Capture the cell that displays the provided text and extract its (x, y) central coordinate. 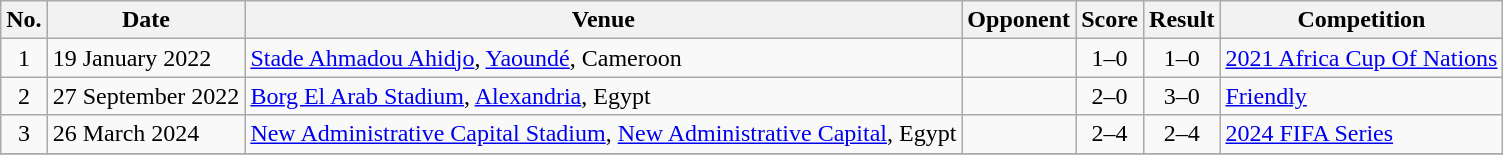
2 (24, 96)
New Administrative Capital Stadium, New Administrative Capital, Egypt (604, 134)
Venue (604, 20)
1 (24, 58)
Competition (1362, 20)
2–0 (1110, 96)
Opponent (1019, 20)
Borg El Arab Stadium, Alexandria, Egypt (604, 96)
Date (146, 20)
Friendly (1362, 96)
Result (1182, 20)
Stade Ahmadou Ahidjo, Yaoundé, Cameroon (604, 58)
26 March 2024 (146, 134)
No. (24, 20)
2024 FIFA Series (1362, 134)
27 September 2022 (146, 96)
2021 Africa Cup Of Nations (1362, 58)
19 January 2022 (146, 58)
3–0 (1182, 96)
Score (1110, 20)
3 (24, 134)
